Pinpoint the cell where the given text exists, returning its (X, Y) midpoint coordinate. 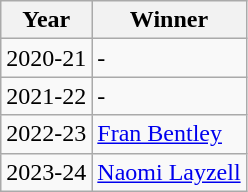
Winner (169, 20)
2021-22 (46, 96)
Fran Bentley (169, 134)
2020-21 (46, 58)
2023-24 (46, 172)
Naomi Layzell (169, 172)
Year (46, 20)
2022-23 (46, 134)
